For the text-containing cell, return its midpoint in [X, Y] coordinate format. 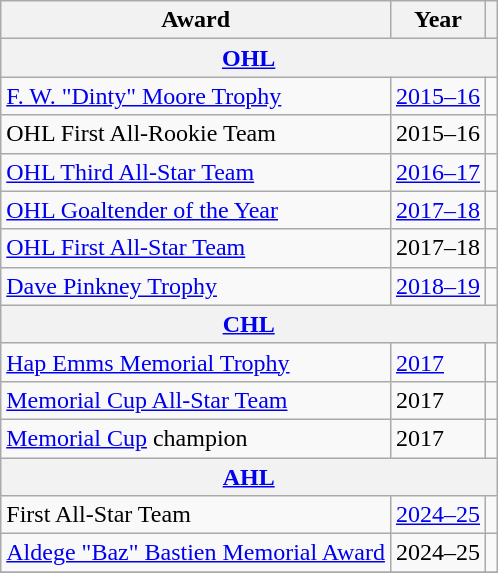
OHL First All-Star Team [196, 248]
OHL Goaltender of the Year [196, 210]
2016–17 [438, 172]
CHL [249, 324]
2018–19 [438, 286]
Aldege "Baz" Bastien Memorial Award [196, 553]
Memorial Cup All-Star Team [196, 400]
First All-Star Team [196, 515]
AHL [249, 477]
OHL First All-Rookie Team [196, 134]
Award [196, 20]
Memorial Cup champion [196, 438]
Dave Pinkney Trophy [196, 286]
Year [438, 20]
OHL Third All-Star Team [196, 172]
F. W. "Dinty" Moore Trophy [196, 96]
OHL [249, 58]
Hap Emms Memorial Trophy [196, 362]
